Determine the [X, Y] coordinate at the center of the cell enclosing the given text.  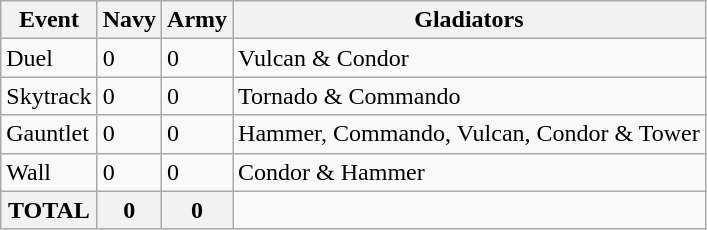
Event [49, 20]
Wall [49, 172]
Skytrack [49, 96]
Vulcan & Condor [470, 58]
TOTAL [49, 210]
Navy [129, 20]
Gladiators [470, 20]
Tornado & Commando [470, 96]
Army [198, 20]
Duel [49, 58]
Hammer, Commando, Vulcan, Condor & Tower [470, 134]
Gauntlet [49, 134]
Condor & Hammer [470, 172]
